Identify which cell holds the provided text, then report its (X, Y) central coordinate. 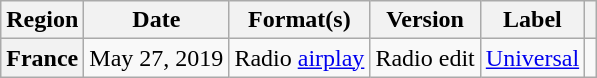
Universal (532, 58)
Radio edit (425, 58)
Format(s) (300, 20)
Date (156, 20)
France (42, 58)
Version (425, 20)
Label (532, 20)
Radio airplay (300, 58)
May 27, 2019 (156, 58)
Region (42, 20)
